Scan for the cell matching the given text and deliver its [x, y] coordinate at center. 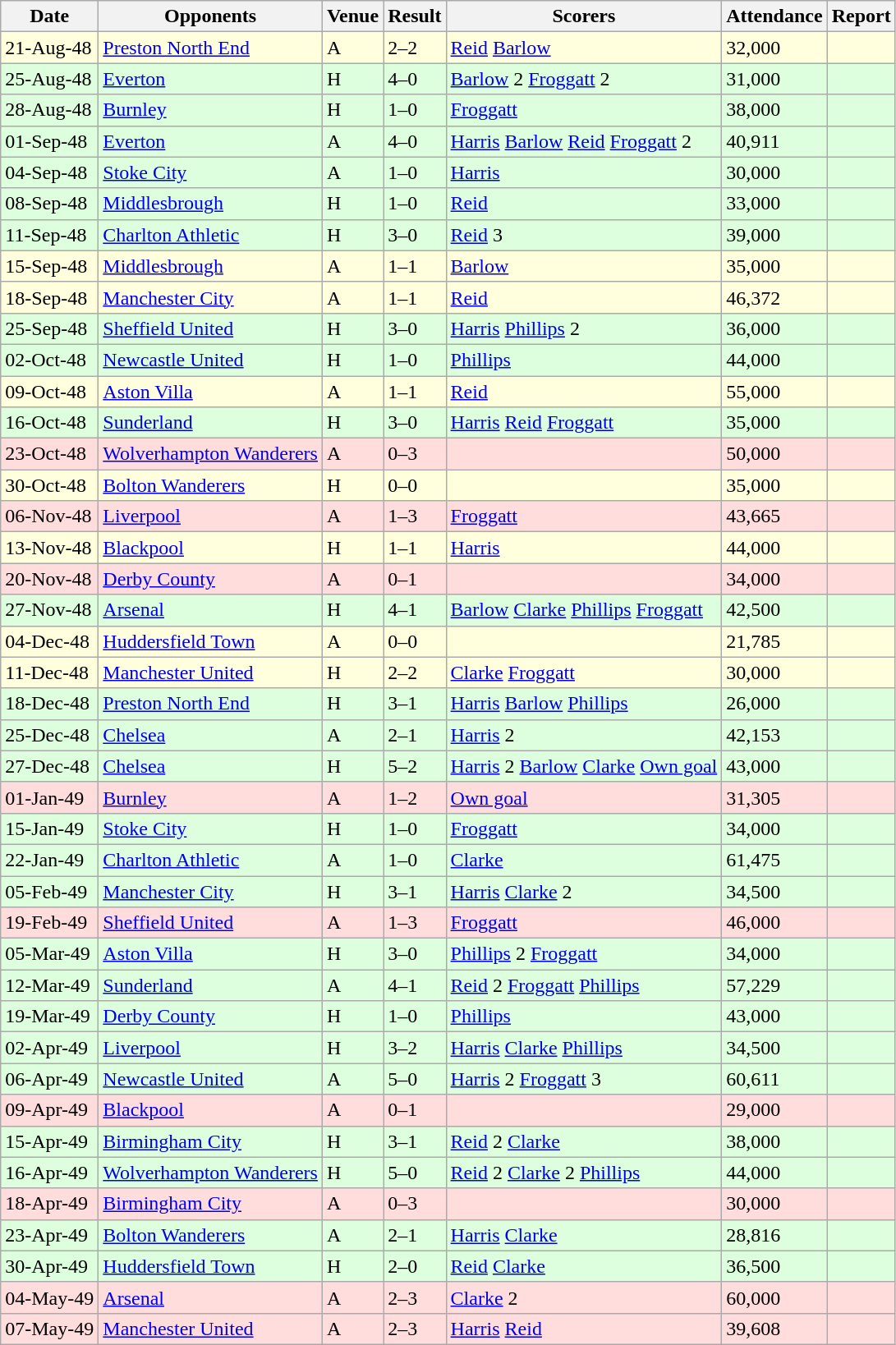
30-Apr-49 [49, 1266]
30-Oct-48 [49, 485]
46,372 [774, 297]
Harris Clarke [584, 1235]
22-Jan-49 [49, 860]
21,785 [774, 641]
11-Sep-48 [49, 235]
Barlow 2 Froggatt 2 [584, 79]
16-Apr-49 [49, 1173]
32,000 [774, 48]
61,475 [774, 860]
25-Sep-48 [49, 328]
60,000 [774, 1297]
04-Dec-48 [49, 641]
31,000 [774, 79]
40,911 [774, 141]
Harris 2 Barlow Clarke Own goal [584, 766]
Harris Barlow Phillips [584, 704]
55,000 [774, 392]
Own goal [584, 797]
29,000 [774, 1110]
Barlow Clarke Phillips Froggatt [584, 610]
28,816 [774, 1235]
Harris Reid Froggatt [584, 423]
23-Apr-49 [49, 1235]
Date [49, 16]
Harris Clarke Phillips [584, 1048]
15-Jan-49 [49, 829]
01-Jan-49 [49, 797]
Attendance [774, 16]
09-Oct-48 [49, 392]
28-Aug-48 [49, 110]
25-Dec-48 [49, 735]
25-Aug-48 [49, 79]
Report [861, 16]
12-Mar-49 [49, 985]
26,000 [774, 704]
Reid 2 Clarke 2 Phillips [584, 1173]
Scorers [584, 16]
11-Dec-48 [49, 672]
43,665 [774, 516]
Opponents [210, 16]
01-Sep-48 [49, 141]
Harris Reid [584, 1329]
Reid 2 Clarke [584, 1141]
18-Dec-48 [49, 704]
27-Dec-48 [49, 766]
27-Nov-48 [49, 610]
2–0 [415, 1266]
33,000 [774, 204]
3–2 [415, 1048]
Clarke Froggatt [584, 672]
21-Aug-48 [49, 48]
07-May-49 [49, 1329]
Harris Phillips 2 [584, 328]
19-Feb-49 [49, 923]
Reid Clarke [584, 1266]
18-Sep-48 [49, 297]
08-Sep-48 [49, 204]
57,229 [774, 985]
60,611 [774, 1079]
Reid 3 [584, 235]
39,000 [774, 235]
15-Apr-49 [49, 1141]
39,608 [774, 1329]
15-Sep-48 [49, 266]
5–2 [415, 766]
42,153 [774, 735]
05-Feb-49 [49, 891]
1–2 [415, 797]
02-Apr-49 [49, 1048]
50,000 [774, 454]
Reid Barlow [584, 48]
06-Nov-48 [49, 516]
Reid 2 Froggatt Phillips [584, 985]
42,500 [774, 610]
Phillips 2 Froggatt [584, 954]
Harris 2 [584, 735]
Harris Barlow Reid Froggatt 2 [584, 141]
31,305 [774, 797]
Harris 2 Froggatt 3 [584, 1079]
02-Oct-48 [49, 360]
19-Mar-49 [49, 1017]
09-Apr-49 [49, 1110]
36,500 [774, 1266]
46,000 [774, 923]
18-Apr-49 [49, 1204]
06-Apr-49 [49, 1079]
23-Oct-48 [49, 454]
13-Nov-48 [49, 548]
05-Mar-49 [49, 954]
20-Nov-48 [49, 579]
04-May-49 [49, 1297]
Clarke 2 [584, 1297]
Harris Clarke 2 [584, 891]
Barlow [584, 266]
Venue [352, 16]
04-Sep-48 [49, 172]
36,000 [774, 328]
16-Oct-48 [49, 423]
Clarke [584, 860]
Result [415, 16]
